Capture the cell that displays the provided text and extract its [X, Y] central coordinate. 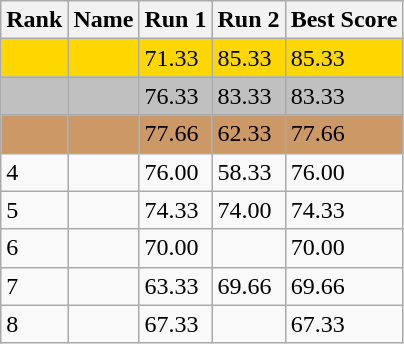
8 [34, 324]
63.33 [176, 286]
76.33 [176, 96]
58.33 [248, 172]
62.33 [248, 134]
Run 1 [176, 20]
4 [34, 172]
74.00 [248, 210]
6 [34, 248]
5 [34, 210]
7 [34, 286]
Run 2 [248, 20]
Rank [34, 20]
71.33 [176, 58]
Name [104, 20]
Best Score [344, 20]
